Locate the cell with the specified text and output its [x, y] center coordinate. 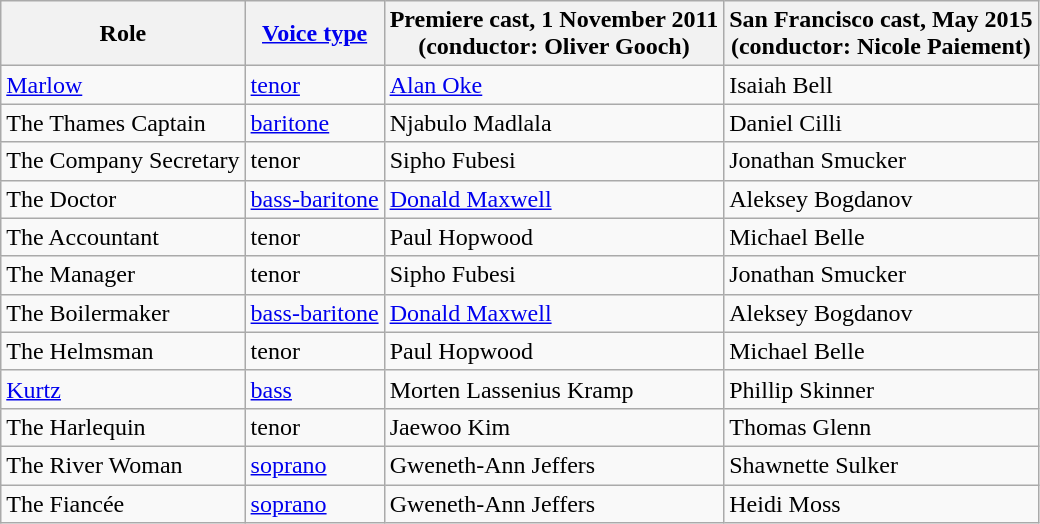
The Company Secretary [123, 161]
Phillip Skinner [881, 389]
The Harlequin [123, 427]
Marlow [123, 85]
Daniel Cilli [881, 123]
The Accountant [123, 237]
The Boilermaker [123, 313]
Thomas Glenn [881, 427]
baritone [314, 123]
The Manager [123, 275]
Alan Oke [554, 85]
Voice type [314, 34]
The Thames Captain [123, 123]
Morten Lassenius Kramp [554, 389]
San Francisco cast, May 2015(conductor: Nicole Paiement) [881, 34]
Njabulo Madlala [554, 123]
Isaiah Bell [881, 85]
Premiere cast, 1 November 2011(conductor: Oliver Gooch) [554, 34]
Role [123, 34]
The Doctor [123, 199]
Shawnette Sulker [881, 465]
The Helmsman [123, 351]
Jaewoo Kim [554, 427]
bass [314, 389]
The Fiancée [123, 503]
The River Woman [123, 465]
Kurtz [123, 389]
Heidi Moss [881, 503]
